For the text-containing cell, return its midpoint in (X, Y) coordinate format. 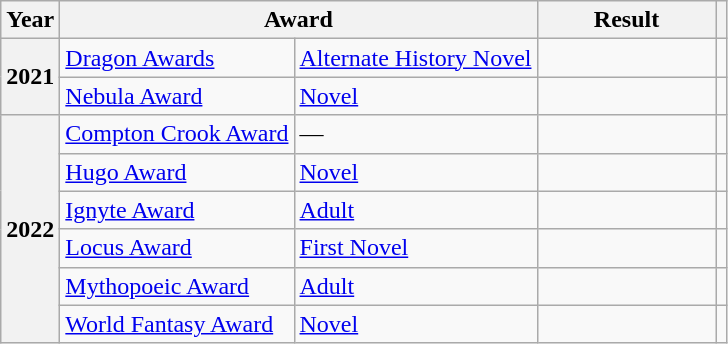
Hugo Award (177, 172)
Ignyte Award (177, 210)
Mythopoeic Award (177, 286)
2021 (30, 77)
Result (626, 20)
Year (30, 20)
Compton Crook Award (177, 134)
2022 (30, 229)
— (416, 134)
World Fantasy Award (177, 324)
Locus Award (177, 248)
Nebula Award (177, 96)
Award (298, 20)
Dragon Awards (177, 58)
First Novel (416, 248)
Alternate History Novel (416, 58)
